Return (X, Y) of the center of cell containing provided text 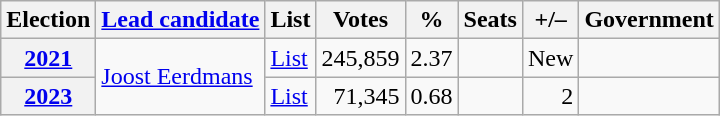
Lead candidate (180, 20)
New (550, 58)
+/– (550, 20)
2023 (48, 96)
2.37 (432, 58)
0.68 (432, 96)
245,859 (360, 58)
Seats (490, 20)
2021 (48, 58)
2 (550, 96)
Joost Eerdmans (180, 77)
71,345 (360, 96)
Votes (360, 20)
Government (649, 20)
Election (48, 20)
% (432, 20)
